Detect which cell encompasses the target text, then output its [x, y] center coordinate. 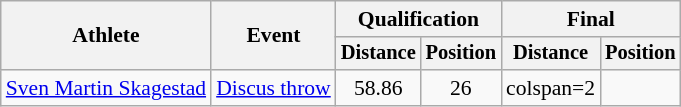
26 [461, 88]
colspan=2 [550, 88]
Qualification [418, 19]
58.86 [378, 88]
Final [590, 19]
Athlete [106, 36]
Discus throw [274, 88]
Event [274, 36]
Sven Martin Skagestad [106, 88]
